Scan for the cell matching the given text and deliver its (X, Y) coordinate at center. 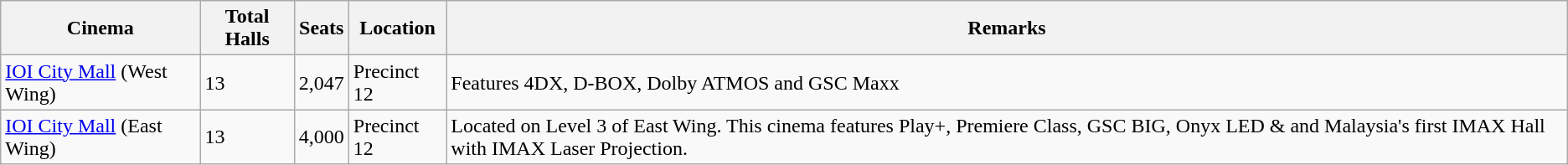
4,000 (322, 137)
Remarks (1007, 28)
IOI City Mall (East Wing) (101, 137)
Location (397, 28)
IOI City Mall (West Wing) (101, 82)
Total Halls (247, 28)
2,047 (322, 82)
Features 4DX, D-BOX, Dolby ATMOS and GSC Maxx (1007, 82)
Cinema (101, 28)
Seats (322, 28)
